Identify which cell holds the provided text, then report its [X, Y] central coordinate. 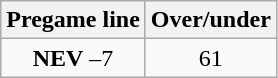
Pregame line [74, 20]
NEV –7 [74, 58]
61 [210, 58]
Over/under [210, 20]
